For the text-containing cell, return its midpoint in (x, y) coordinate format. 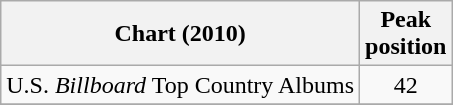
U.S. Billboard Top Country Albums (180, 85)
Peak position (406, 34)
Chart (2010) (180, 34)
42 (406, 85)
